Detect which cell encompasses the target text, then output its (x, y) center coordinate. 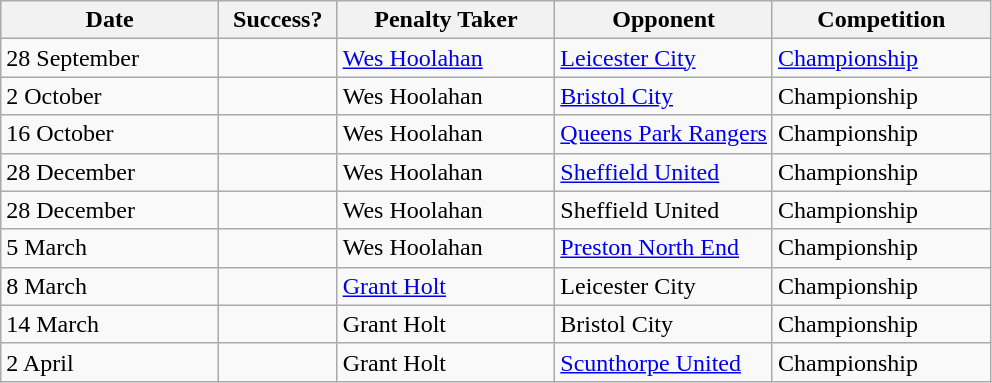
14 March (110, 324)
Penalty Taker (446, 20)
2 April (110, 362)
16 October (110, 134)
Date (110, 20)
Competition (881, 20)
5 March (110, 248)
Queens Park Rangers (664, 134)
2 October (110, 96)
Opponent (664, 20)
Preston North End (664, 248)
Scunthorpe United (664, 362)
Success? (278, 20)
28 September (110, 58)
8 March (110, 286)
